Locate the cell with the specified text and output its (X, Y) center coordinate. 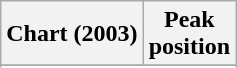
Peakposition (189, 34)
Chart (2003) (72, 34)
